Return the (x, y) coordinate for the center point of the cell that contains the specified text.  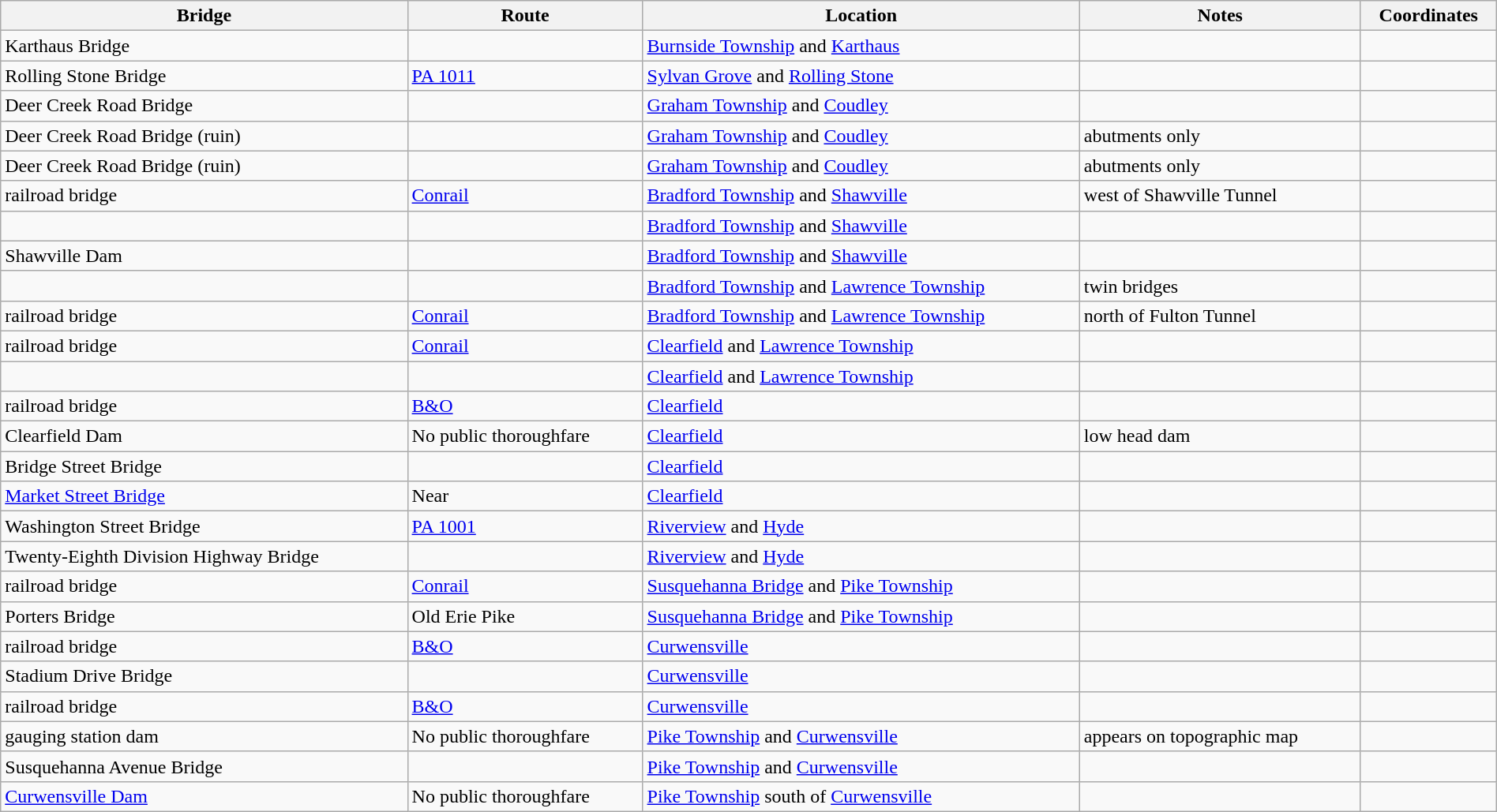
Market Street Bridge (204, 496)
Rolling Stone Bridge (204, 76)
Stadium Drive Bridge (204, 676)
Curwensville Dam (204, 796)
Route (525, 16)
Notes (1220, 16)
PA 1001 (525, 526)
Twenty-Eighth Division Highway Bridge (204, 556)
Pike Township south of Curwensville (861, 796)
Washington Street Bridge (204, 526)
Clearfield Dam (204, 436)
twin bridges (1220, 286)
low head dam (1220, 436)
Bridge Street Bridge (204, 466)
gauging station dam (204, 736)
Old Erie Pike (525, 616)
PA 1011 (525, 76)
west of Shawville Tunnel (1220, 196)
Near (525, 496)
north of Fulton Tunnel (1220, 316)
Deer Creek Road Bridge (204, 106)
Shawville Dam (204, 256)
appears on topographic map (1220, 736)
Karthaus Bridge (204, 46)
Porters Bridge (204, 616)
Location (861, 16)
Coordinates (1428, 16)
Bridge (204, 16)
Burnside Township and Karthaus (861, 46)
Sylvan Grove and Rolling Stone (861, 76)
Susquehanna Avenue Bridge (204, 766)
